Return the (X, Y) coordinate for the center point of the cell that contains the specified text.  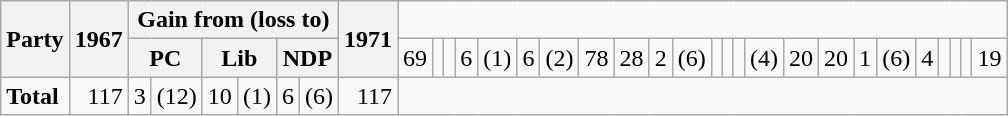
Lib (239, 58)
10 (220, 96)
PC (165, 58)
3 (140, 96)
1 (866, 58)
(2) (560, 58)
Total (35, 96)
Gain from (loss to) (233, 20)
19 (990, 58)
1967 (98, 39)
69 (416, 58)
2 (660, 58)
4 (928, 58)
78 (596, 58)
NDP (307, 58)
1971 (368, 39)
Party (35, 39)
(12) (176, 96)
28 (632, 58)
(4) (764, 58)
